Determine the (X, Y) coordinate at the center of the cell enclosing the given text.  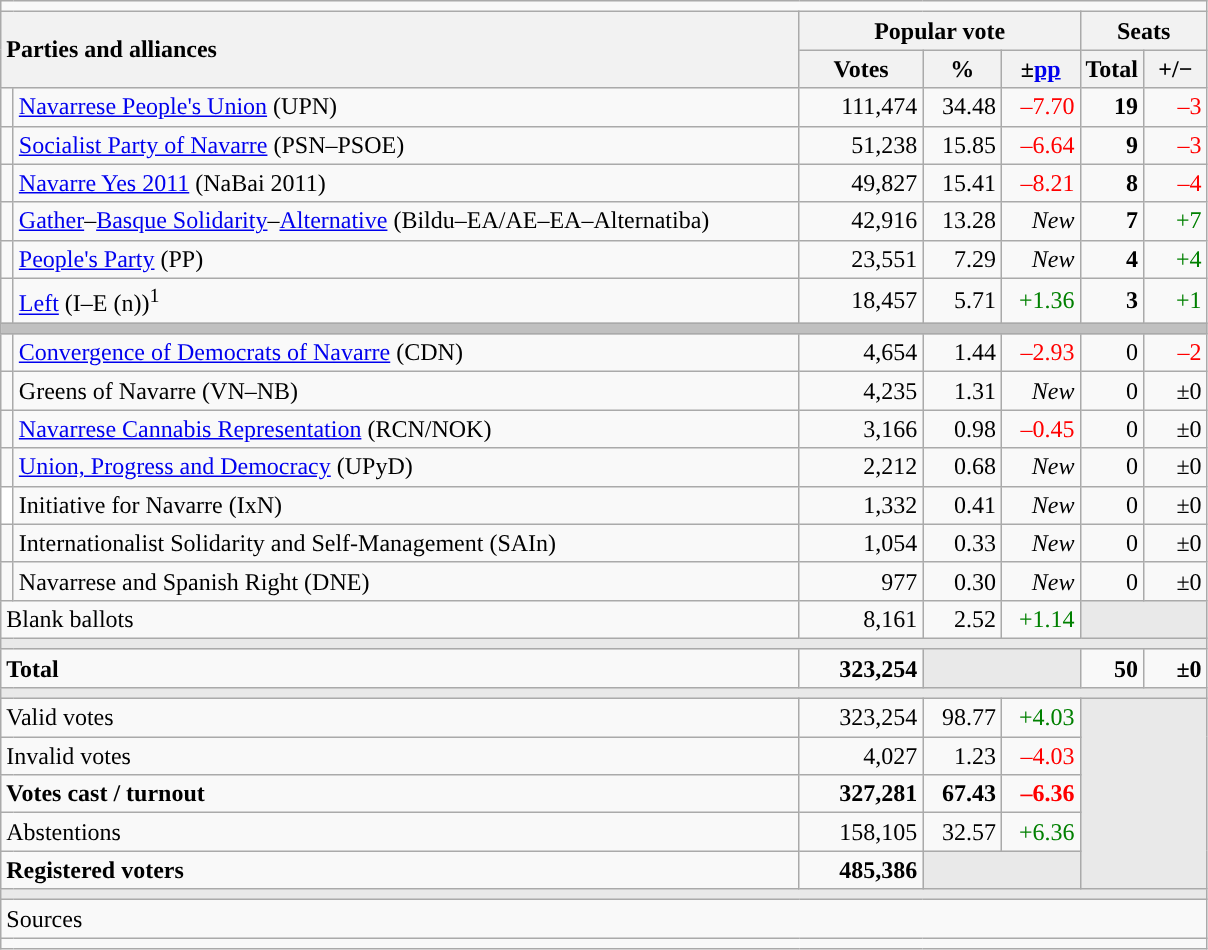
+7 (1176, 221)
–4.03 (1040, 756)
Invalid votes (400, 756)
9 (1112, 145)
4,027 (861, 756)
327,281 (861, 794)
50 (1112, 668)
Navarre Yes 2011 (NaBai 2011) (406, 183)
Navarrese People's Union (UPN) (406, 107)
0.30 (962, 581)
1.44 (962, 353)
+1.14 (1040, 619)
–7.70 (1040, 107)
Popular vote (940, 31)
0.98 (962, 429)
Abstentions (400, 832)
158,105 (861, 832)
Votes cast / turnout (400, 794)
% (962, 69)
Votes (861, 69)
Socialist Party of Navarre (PSN–PSOE) (406, 145)
4,235 (861, 391)
+1 (1176, 300)
34.48 (962, 107)
–8.21 (1040, 183)
0.41 (962, 505)
Valid votes (400, 718)
Sources (604, 919)
19 (1112, 107)
–2.93 (1040, 353)
18,457 (861, 300)
+4 (1176, 259)
8,161 (861, 619)
8 (1112, 183)
+1.36 (1040, 300)
49,827 (861, 183)
±pp (1040, 69)
Registered voters (400, 870)
+/− (1176, 69)
Gather–Basque Solidarity–Alternative (Bildu–EA/AE–EA–Alternatiba) (406, 221)
Internationalist Solidarity and Self-Management (SAIn) (406, 543)
People's Party (PP) (406, 259)
2.52 (962, 619)
7 (1112, 221)
4,654 (861, 353)
Blank ballots (400, 619)
Navarrese and Spanish Right (DNE) (406, 581)
111,474 (861, 107)
67.43 (962, 794)
1,332 (861, 505)
+4.03 (1040, 718)
1.23 (962, 756)
+6.36 (1040, 832)
Convergence of Democrats of Navarre (CDN) (406, 353)
1,054 (861, 543)
3 (1112, 300)
7.29 (962, 259)
51,238 (861, 145)
15.85 (962, 145)
Initiative for Navarre (IxN) (406, 505)
977 (861, 581)
–6.64 (1040, 145)
Left (I–E (n))1 (406, 300)
2,212 (861, 467)
13.28 (962, 221)
–0.45 (1040, 429)
–4 (1176, 183)
Parties and alliances (400, 50)
5.71 (962, 300)
4 (1112, 259)
98.77 (962, 718)
23,551 (861, 259)
32.57 (962, 832)
Seats (1144, 31)
0.68 (962, 467)
1.31 (962, 391)
Greens of Navarre (VN–NB) (406, 391)
15.41 (962, 183)
42,916 (861, 221)
Union, Progress and Democracy (UPyD) (406, 467)
Navarrese Cannabis Representation (RCN/NOK) (406, 429)
485,386 (861, 870)
–6.36 (1040, 794)
3,166 (861, 429)
–2 (1176, 353)
0.33 (962, 543)
